Extract the (X, Y) coordinate from the center of the cell holding the provided text.  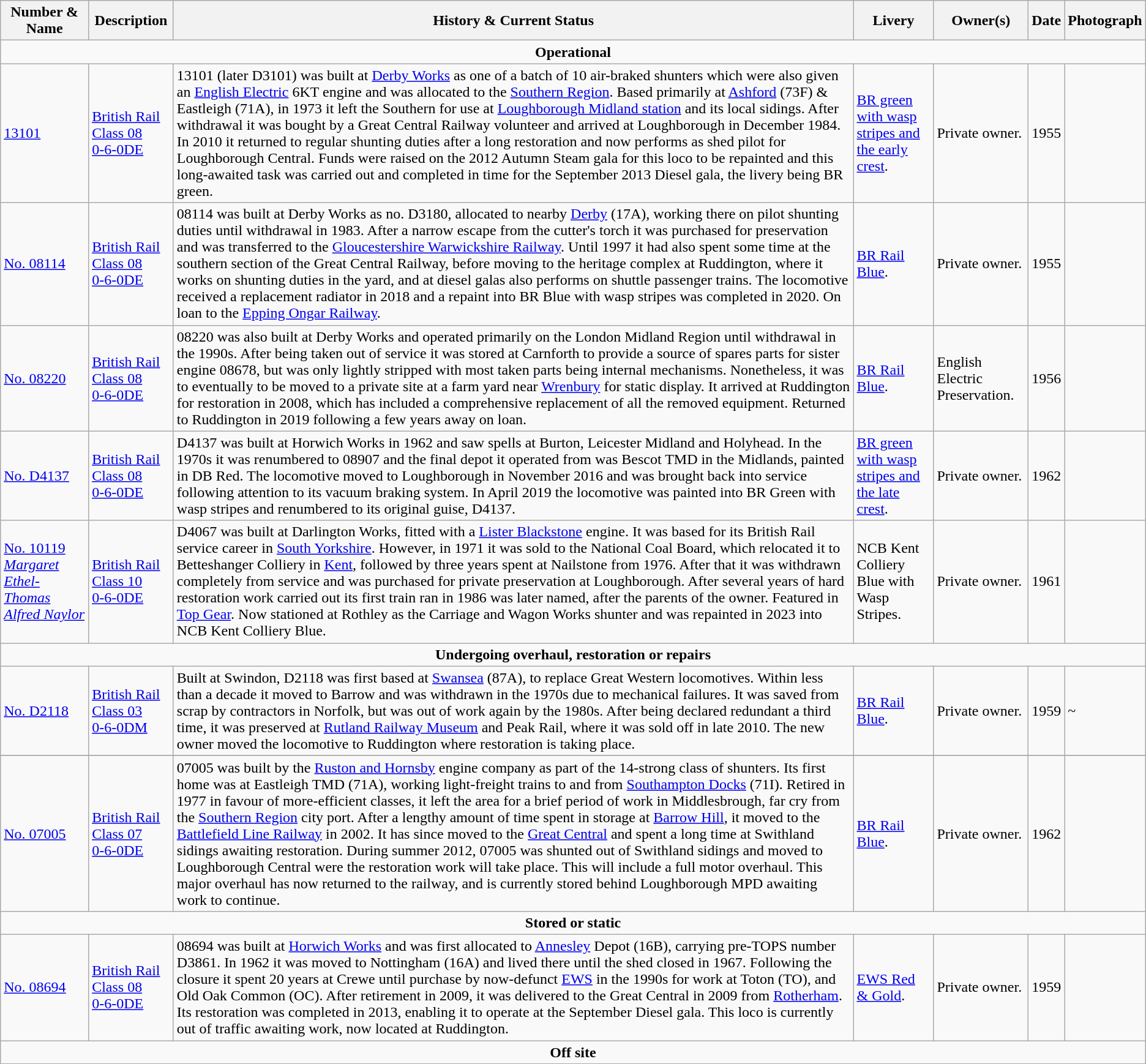
Owner(s) (981, 21)
~ (1105, 711)
NCB Kent Colliery Blue with Wasp Stripes. (894, 582)
No. 10119 Margaret Ethel-Thomas Alfred Naylor (45, 582)
British Rail Class 10 0-6-0DE (131, 582)
Number & Name (45, 21)
Operational (573, 52)
Photograph (1105, 21)
EWS Red & Gold. (894, 987)
13101 (45, 133)
1956 (1047, 378)
No. D4137 (45, 476)
BR green with wasp stripes and the early crest. (894, 133)
Undergoing overhaul, restoration or repairs (573, 654)
BR green with wasp stripes and the late crest. (894, 476)
No. 07005 (45, 833)
History & Current Status (513, 21)
No. 08220 (45, 378)
Off site (573, 1052)
No. 08694 (45, 987)
British Rail Class 07 0-6-0DE (131, 833)
No. 08114 (45, 264)
British Rail Class 03 0-6-0DM (131, 711)
No. D2118 (45, 711)
Date (1047, 21)
Livery (894, 21)
English Electric Preservation. (981, 378)
1961 (1047, 582)
Description (131, 21)
Stored or static (573, 923)
